Determine the [X, Y] coordinate at the center of the cell enclosing the given text.  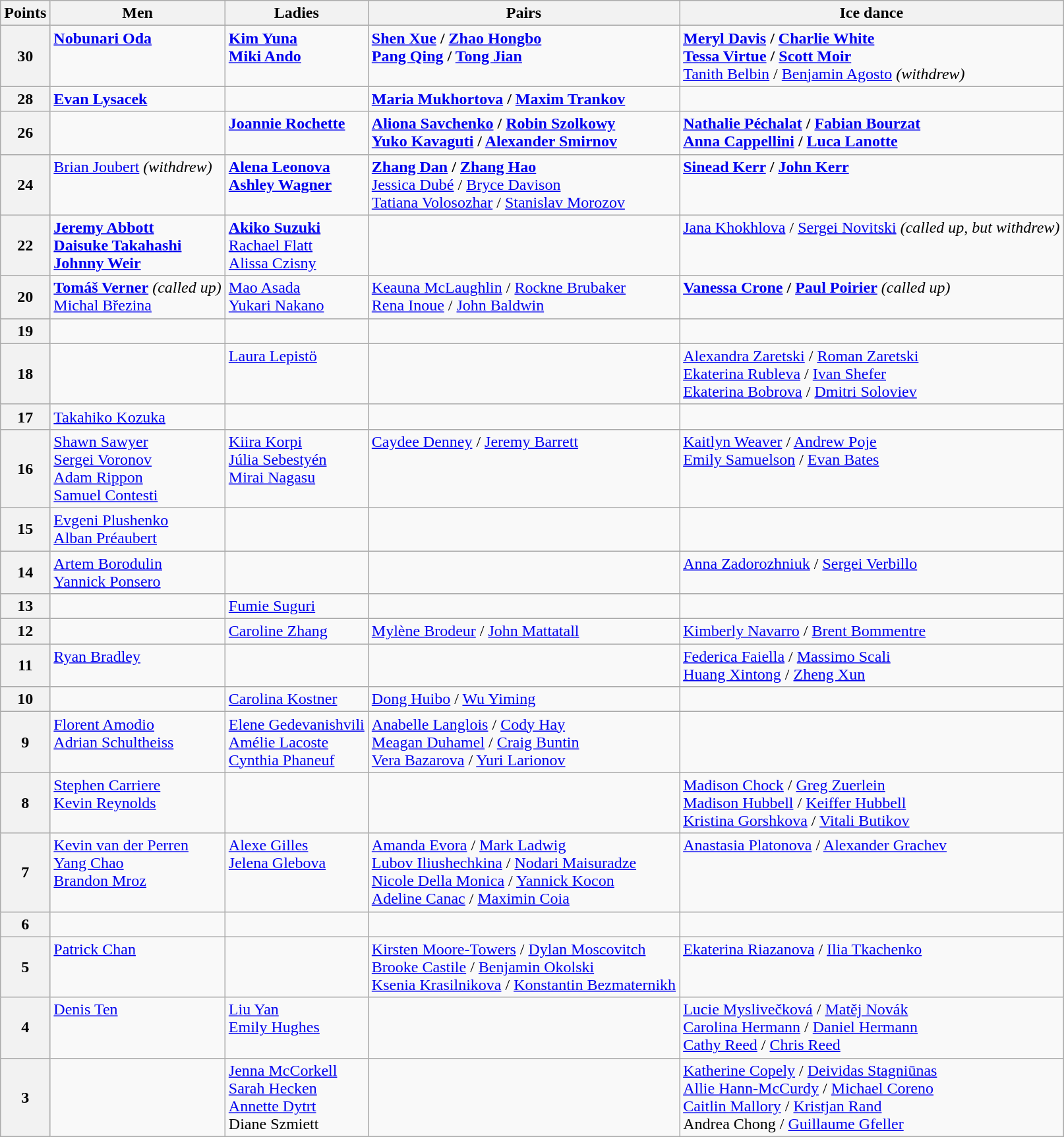
Jeremy Abbott Daisuke Takahashi Johnny Weir [137, 245]
Meryl Davis / Charlie White Tessa Virtue / Scott Moir Tanith Belbin / Benjamin Agosto (withdrew) [872, 56]
Florent Amodio Adrian Schultheiss [137, 742]
Shen Xue / Zhao Hongbo Pang Qing / Tong Jian [523, 56]
Amanda Evora / Mark Ladwig Lubov Iliushechkina / Nodari Maisuradze Nicole Della Monica / Yannick Kocon Adeline Canac / Maximin Coia [523, 873]
4 [25, 1028]
Nobunari Oda [137, 56]
Takahiko Kozuka [137, 417]
14 [25, 572]
7 [25, 873]
Dong Huibo / Wu Yiming [523, 699]
Evgeni Plushenko Alban Préaubert [137, 529]
Vanessa Crone / Paul Poirier (called up) [872, 297]
Aliona Savchenko / Robin Szolkowy Yuko Kavaguti / Alexander Smirnov [523, 133]
Alexe Gilles Jelena Glebova [297, 873]
17 [25, 417]
28 [25, 99]
30 [25, 56]
24 [25, 185]
Evan Lysacek [137, 99]
Denis Ten [137, 1028]
26 [25, 133]
Carolina Kostner [297, 699]
12 [25, 631]
22 [25, 245]
16 [25, 468]
9 [25, 742]
Artem Borodulin Yannick Ponsero [137, 572]
15 [25, 529]
Tomáš Verner (called up) Michal Březina [137, 297]
Keauna McLaughlin / Rockne Brubaker Rena Inoue / John Baldwin [523, 297]
Katherine Copely / Deividas Stagniūnas Allie Hann-McCurdy / Michael Coreno Caitlin Mallory / Kristjan Rand Andrea Chong / Guillaume Gfeller [872, 1097]
Kiira Korpi Júlia Sebestyén Mirai Nagasu [297, 468]
Kirsten Moore-Towers / Dylan Moscovitch Brooke Castile / Benjamin Okolski Ksenia Krasilnikova / Konstantin Bezmaternikh [523, 967]
Anastasia Platonova / Alexander Grachev [872, 873]
Maria Mukhortova / Maxim Trankov [523, 99]
Stephen Carriere Kevin Reynolds [137, 803]
Caroline Zhang [297, 631]
Ryan Bradley [137, 666]
Lucie Myslivečková / Matěj Novák Carolina Hermann / Daniel Hermann Cathy Reed / Chris Reed [872, 1028]
Zhang Dan / Zhang Hao Jessica Dubé / Bryce Davison Tatiana Volosozhar / Stanislav Morozov [523, 185]
8 [25, 803]
19 [25, 331]
Federica Faiella / Massimo Scali Huang Xintong / Zheng Xun [872, 666]
Joannie Rochette [297, 133]
11 [25, 666]
10 [25, 699]
Brian Joubert (withdrew) [137, 185]
Laura Lepistö [297, 374]
Alena Leonova Ashley Wagner [297, 185]
Alexandra Zaretski / Roman Zaretski Ekaterina Rubleva / Ivan Shefer Ekaterina Bobrova / Dmitri Soloviev [872, 374]
Men [137, 13]
Kim Yuna Miki Ando [297, 56]
Points [25, 13]
Anabelle Langlois / Cody Hay Meagan Duhamel / Craig Buntin Vera Bazarova / Yuri Larionov [523, 742]
13 [25, 606]
Mao Asada Yukari Nakano [297, 297]
Anna Zadorozhniuk / Sergei Verbillo [872, 572]
Ice dance [872, 13]
Elene Gedevanishvili Amélie Lacoste Cynthia Phaneuf [297, 742]
20 [25, 297]
Akiko Suzuki Rachael Flatt Alissa Czisny [297, 245]
5 [25, 967]
Mylène Brodeur / John Mattatall [523, 631]
Madison Chock / Greg Zuerlein Madison Hubbell / Keiffer Hubbell Kristina Gorshkova / Vitali Butikov [872, 803]
Caydee Denney / Jeremy Barrett [523, 468]
Jana Khokhlova / Sergei Novitski (called up, but withdrew) [872, 245]
Nathalie Péchalat / Fabian Bourzat Anna Cappellini / Luca Lanotte [872, 133]
Ekaterina Riazanova / Ilia Tkachenko [872, 967]
Kimberly Navarro / Brent Bommentre [872, 631]
Ladies [297, 13]
Pairs [523, 13]
3 [25, 1097]
Jenna McCorkell Sarah Hecken Annette Dytrt Diane Szmiett [297, 1097]
Kevin van der Perren Yang Chao Brandon Mroz [137, 873]
Shawn Sawyer Sergei Voronov Adam Rippon Samuel Contesti [137, 468]
Sinead Kerr / John Kerr [872, 185]
6 [25, 924]
18 [25, 374]
Kaitlyn Weaver / Andrew Poje Emily Samuelson / Evan Bates [872, 468]
Patrick Chan [137, 967]
Fumie Suguri [297, 606]
Liu Yan Emily Hughes [297, 1028]
